Pinpoint the cell where the given text exists, returning its (x, y) midpoint coordinate. 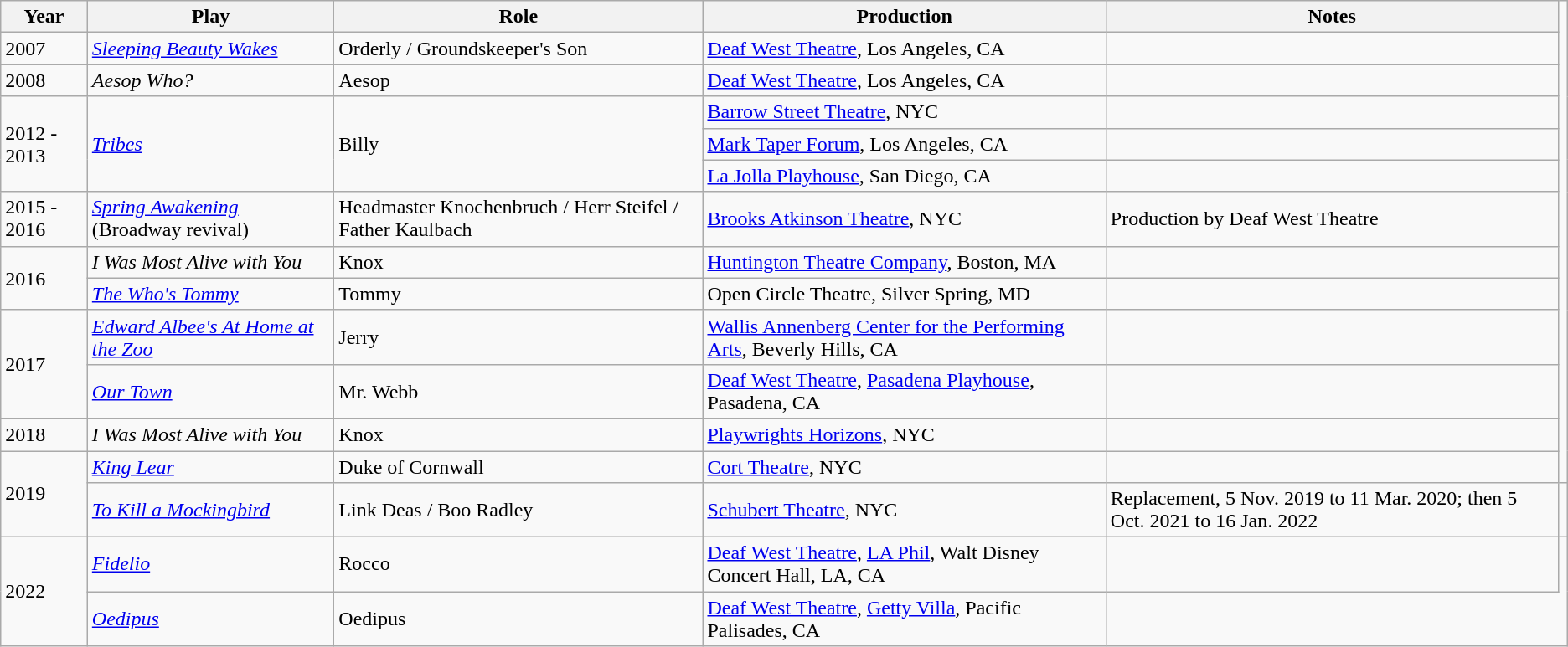
Mark Taper Forum, Los Angeles, CA (905, 144)
2017 (44, 364)
Our Town (210, 392)
2012 - 2013 (44, 144)
La Jolla Playhouse, San Diego, CA (905, 176)
Aesop (518, 80)
Tommy (518, 294)
Spring Awakening (Broadway revival) (210, 219)
Headmaster Knochenbruch / Herr Steifel / Father Kaulbach (518, 219)
Brooks Atkinson Theatre, NYC (905, 219)
Open Circle Theatre, Silver Spring, MD (905, 294)
2016 (44, 278)
Aesop Who? (210, 80)
King Lear (210, 466)
2018 (44, 434)
Production (905, 17)
Tribes (210, 144)
2019 (44, 494)
Production by Deaf West Theatre (1332, 219)
Billy (518, 144)
Duke of Cornwall (518, 466)
Edward Albee's At Home at the Zoo (210, 336)
Cort Theatre, NYC (905, 466)
Fidelio (210, 564)
Huntington Theatre Company, Boston, MA (905, 262)
Deaf West Theatre, Getty Villa, Pacific Palisades, CA (905, 619)
2015 - 2016 (44, 219)
2008 (44, 80)
Deaf West Theatre, Pasadena Playhouse, Pasadena, CA (905, 392)
The Who's Tommy (210, 294)
Jerry (518, 336)
Mr. Webb (518, 392)
Sleeping Beauty Wakes (210, 49)
2007 (44, 49)
Role (518, 17)
2022 (44, 592)
Playwrights Horizons, NYC (905, 434)
Barrow Street Theatre, NYC (905, 112)
Schubert Theatre, NYC (905, 511)
Play (210, 17)
Link Deas / Boo Radley (518, 511)
Wallis Annenberg Center for the Performing Arts, Beverly Hills, CA (905, 336)
Deaf West Theatre, LA Phil, Walt Disney Concert Hall, LA, CA (905, 564)
To Kill a Mockingbird (210, 511)
Orderly / Groundskeeper's Son (518, 49)
Year (44, 17)
Replacement, 5 Nov. 2019 to 11 Mar. 2020; then 5 Oct. 2021 to 16 Jan. 2022 (1332, 511)
Rocco (518, 564)
Notes (1332, 17)
